Output the (X, Y) coordinate of the center of the cell containing the given text.  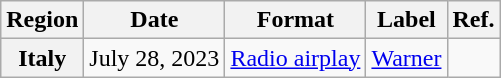
July 28, 2023 (154, 58)
Label (406, 20)
Italy (42, 58)
Date (154, 20)
Warner (406, 58)
Radio airplay (296, 58)
Ref. (474, 20)
Format (296, 20)
Region (42, 20)
